Output the (X, Y) coordinate of the center of the cell containing the given text.  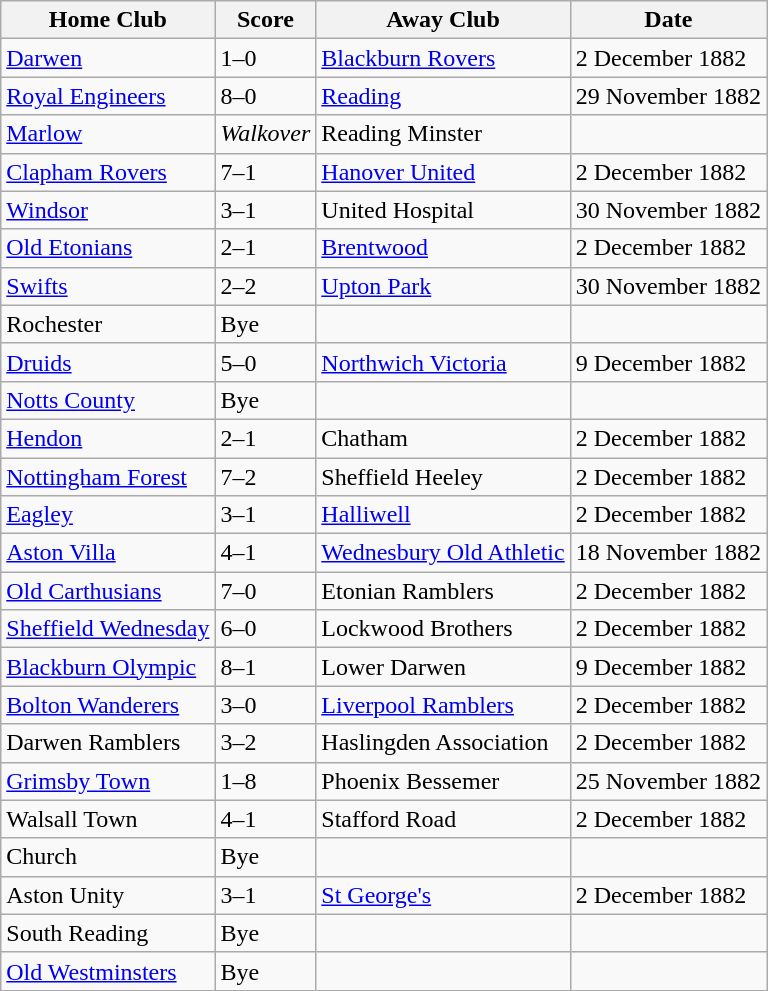
8–1 (266, 667)
South Reading (108, 933)
7–1 (266, 172)
Date (668, 20)
Aston Unity (108, 895)
Royal Engineers (108, 96)
7–2 (266, 477)
Aston Villa (108, 553)
Lower Darwen (443, 667)
Wednesbury Old Athletic (443, 553)
6–0 (266, 629)
Etonian Ramblers (443, 591)
Nottingham Forest (108, 477)
Reading (443, 96)
25 November 1882 (668, 781)
Old Carthusians (108, 591)
Old Westminsters (108, 971)
3–0 (266, 705)
2–2 (266, 286)
Blackburn Olympic (108, 667)
Northwich Victoria (443, 362)
Home Club (108, 20)
5–0 (266, 362)
Marlow (108, 134)
Haslingden Association (443, 743)
7–0 (266, 591)
St George's (443, 895)
3–2 (266, 743)
Walkover (266, 134)
Liverpool Ramblers (443, 705)
Grimsby Town (108, 781)
Score (266, 20)
Walsall Town (108, 819)
Blackburn Rovers (443, 58)
Druids (108, 362)
Old Etonians (108, 248)
Lockwood Brothers (443, 629)
Church (108, 857)
8–0 (266, 96)
Hendon (108, 438)
Phoenix Bessemer (443, 781)
Notts County (108, 400)
Stafford Road (443, 819)
29 November 1882 (668, 96)
Away Club (443, 20)
Darwen Ramblers (108, 743)
Upton Park (443, 286)
1–8 (266, 781)
1–0 (266, 58)
Darwen (108, 58)
Bolton Wanderers (108, 705)
18 November 1882 (668, 553)
Sheffield Wednesday (108, 629)
Clapham Rovers (108, 172)
Windsor (108, 210)
Hanover United (443, 172)
Sheffield Heeley (443, 477)
Swifts (108, 286)
United Hospital (443, 210)
Halliwell (443, 515)
Eagley (108, 515)
Chatham (443, 438)
Reading Minster (443, 134)
Rochester (108, 324)
Brentwood (443, 248)
